Identify which cell holds the provided text, then report its [x, y] central coordinate. 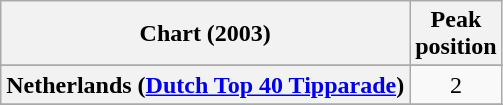
Chart (2003) [206, 34]
Peakposition [456, 34]
Netherlands (Dutch Top 40 Tipparade) [206, 85]
2 [456, 85]
